Capture the cell that displays the provided text and extract its (x, y) central coordinate. 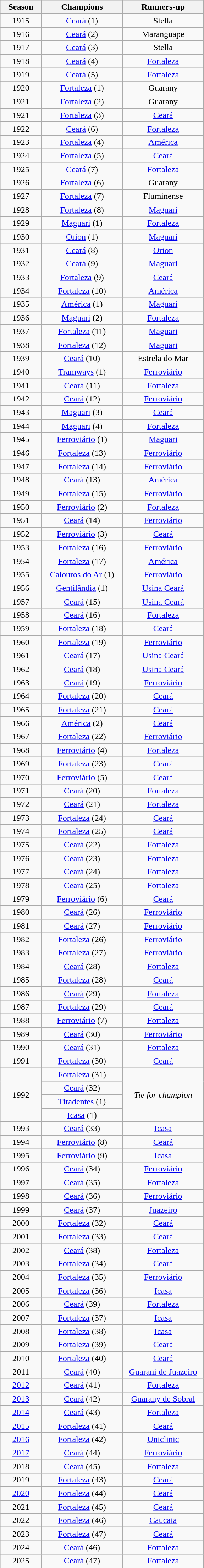
Fortaleza (39) (82, 1345)
1927 (21, 196)
Runners-up (163, 7)
1918 (21, 61)
Ceará (33) (82, 1129)
Uniclinic (163, 1439)
Ceará (17) (82, 656)
Fortaleza (21) (82, 710)
1936 (21, 318)
Ceará (40) (82, 1372)
Fortaleza (42) (82, 1439)
Fortaleza (33) (82, 1236)
Ceará (46) (82, 1547)
Fortaleza (11) (82, 331)
2025 (21, 1561)
1958 (21, 615)
1920 (21, 88)
Ceará (32) (82, 1088)
Fortaleza (27) (82, 953)
Maguari (2) (82, 318)
1987 (21, 1007)
1993 (21, 1129)
1934 (21, 291)
Ceará (11) (82, 385)
1970 (21, 777)
Ferroviário (9) (82, 1155)
Maranguape (163, 34)
Fortaleza (18) (82, 629)
2018 (21, 1466)
1928 (21, 210)
Ceará (14) (82, 520)
Ceará (5) (82, 75)
Ceará (39) (82, 1304)
2003 (21, 1264)
1996 (21, 1169)
Fortaleza (30) (82, 1061)
2005 (21, 1291)
Ceará (24) (82, 872)
2002 (21, 1250)
Fluminense (163, 196)
1951 (21, 520)
Ferroviário (8) (82, 1142)
1915 (21, 21)
2019 (21, 1480)
1925 (21, 169)
1930 (21, 237)
Fortaleza (40) (82, 1358)
Ferroviário (1) (82, 439)
2016 (21, 1439)
Fortaleza (4) (82, 142)
1989 (21, 1034)
Fortaleza (35) (82, 1277)
Fortaleza (37) (82, 1318)
Fortaleza (19) (82, 642)
América (2) (82, 723)
1979 (21, 899)
Ceará (29) (82, 993)
1929 (21, 223)
Ceará (42) (82, 1399)
1973 (21, 818)
Ceará (35) (82, 1182)
Ceará (3) (82, 48)
1992 (21, 1095)
2000 (21, 1223)
1954 (21, 561)
1972 (21, 804)
Ceará (2) (82, 34)
1974 (21, 831)
Ceará (12) (82, 399)
1963 (21, 683)
Ferroviário (6) (82, 899)
1981 (21, 926)
Ceará (34) (82, 1169)
Fortaleza (47) (82, 1534)
Fortaleza (31) (82, 1075)
Tie for champion (163, 1095)
Fortaleza (28) (82, 980)
1938 (21, 345)
Ceará (36) (82, 1196)
Fortaleza (43) (82, 1480)
Fortaleza (1) (82, 88)
Fortaleza (17) (82, 561)
Ceará (13) (82, 480)
Fortaleza (9) (82, 277)
Fortaleza (2) (82, 102)
1985 (21, 980)
1968 (21, 750)
Ceará (8) (82, 250)
1975 (21, 845)
1967 (21, 737)
Ferroviário (4) (82, 750)
Ceará (20) (82, 791)
1950 (21, 507)
Ceará (7) (82, 169)
Fortaleza (3) (82, 115)
Guarany de Sobral (163, 1399)
Fortaleza (25) (82, 831)
1941 (21, 385)
2014 (21, 1412)
2011 (21, 1372)
2001 (21, 1236)
Calouros do Ar (1) (82, 574)
Orion (163, 250)
Season (21, 7)
Fortaleza (8) (82, 210)
1994 (21, 1142)
1997 (21, 1182)
1961 (21, 656)
Tiradentes (1) (82, 1102)
América (1) (82, 304)
1986 (21, 993)
Fortaleza (5) (82, 155)
1931 (21, 250)
Ceará (19) (82, 683)
Ceará (41) (82, 1385)
1984 (21, 966)
1952 (21, 534)
1924 (21, 155)
Fortaleza (24) (82, 818)
Orion (1) (82, 237)
Fortaleza (45) (82, 1507)
2008 (21, 1331)
2017 (21, 1453)
1923 (21, 142)
1966 (21, 723)
2009 (21, 1345)
2020 (21, 1493)
1960 (21, 642)
Ceará (25) (82, 885)
1944 (21, 426)
Ferroviário (7) (82, 1020)
1939 (21, 358)
1976 (21, 858)
1995 (21, 1155)
2023 (21, 1534)
Fortaleza (10) (82, 291)
2012 (21, 1385)
1959 (21, 629)
Ceará (6) (82, 129)
Fortaleza (38) (82, 1331)
1991 (21, 1061)
1957 (21, 602)
Caucaia (163, 1520)
Fortaleza (34) (82, 1264)
2015 (21, 1426)
Ceará (16) (82, 615)
Ceará (45) (82, 1466)
Ceará (4) (82, 61)
2004 (21, 1277)
Maguari (1) (82, 223)
1953 (21, 547)
Fortaleza (22) (82, 737)
Fortaleza (13) (82, 453)
Ceará (28) (82, 966)
Ceará (38) (82, 1250)
Fortaleza (41) (82, 1426)
Ceará (47) (82, 1561)
Ceará (43) (82, 1412)
Ceará (37) (82, 1209)
1956 (21, 588)
1998 (21, 1196)
1947 (21, 466)
Fortaleza (12) (82, 345)
1969 (21, 764)
1962 (21, 669)
1942 (21, 399)
1917 (21, 48)
1949 (21, 493)
1935 (21, 304)
Fortaleza (44) (82, 1493)
Maguari (3) (82, 413)
1978 (21, 885)
2010 (21, 1358)
Ceará (9) (82, 264)
2006 (21, 1304)
Fortaleza (26) (82, 939)
Fortaleza (20) (82, 696)
1919 (21, 75)
1980 (21, 912)
1982 (21, 939)
1937 (21, 331)
Ferroviário (2) (82, 507)
Fortaleza (32) (82, 1223)
Fortaleza (6) (82, 183)
Fortaleza (14) (82, 466)
1948 (21, 480)
Gentilândia (1) (82, 588)
Fortaleza (36) (82, 1291)
2021 (21, 1507)
1926 (21, 183)
Ferroviário (5) (82, 777)
1922 (21, 129)
1932 (21, 264)
1940 (21, 372)
1965 (21, 710)
Fortaleza (29) (82, 1007)
1945 (21, 439)
2013 (21, 1399)
2022 (21, 1520)
1999 (21, 1209)
Ceará (23) (82, 858)
Ferroviário (3) (82, 534)
1988 (21, 1020)
2007 (21, 1318)
Ceará (27) (82, 926)
Ceará (44) (82, 1453)
1977 (21, 872)
1933 (21, 277)
1971 (21, 791)
Estrela do Mar (163, 358)
Ceará (10) (82, 358)
Fortaleza (23) (82, 764)
Icasa (1) (82, 1115)
Ceará (15) (82, 602)
Ceará (22) (82, 845)
2024 (21, 1547)
1955 (21, 574)
Ceará (1) (82, 21)
Fortaleza (16) (82, 547)
Fortaleza (46) (82, 1520)
Champions (82, 7)
Fortaleza (7) (82, 196)
Ceará (21) (82, 804)
1943 (21, 413)
Ceará (30) (82, 1034)
Ceará (31) (82, 1048)
Ceará (26) (82, 912)
Tramways (1) (82, 372)
Maguari (4) (82, 426)
1946 (21, 453)
1964 (21, 696)
Guarani de Juazeiro (163, 1372)
1983 (21, 953)
Fortaleza (15) (82, 493)
1990 (21, 1048)
1916 (21, 34)
Ceará (18) (82, 669)
Juazeiro (163, 1209)
